For the text-containing cell, return its midpoint in [x, y] coordinate format. 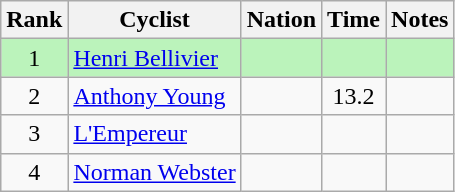
Cyclist [154, 20]
Rank [34, 20]
L'Empereur [154, 134]
Nation [281, 20]
Norman Webster [154, 172]
Time [354, 20]
2 [34, 96]
3 [34, 134]
4 [34, 172]
Anthony Young [154, 96]
13.2 [354, 96]
Henri Bellivier [154, 58]
Notes [420, 20]
1 [34, 58]
